Output the (X, Y) coordinate of the center of the cell containing the given text.  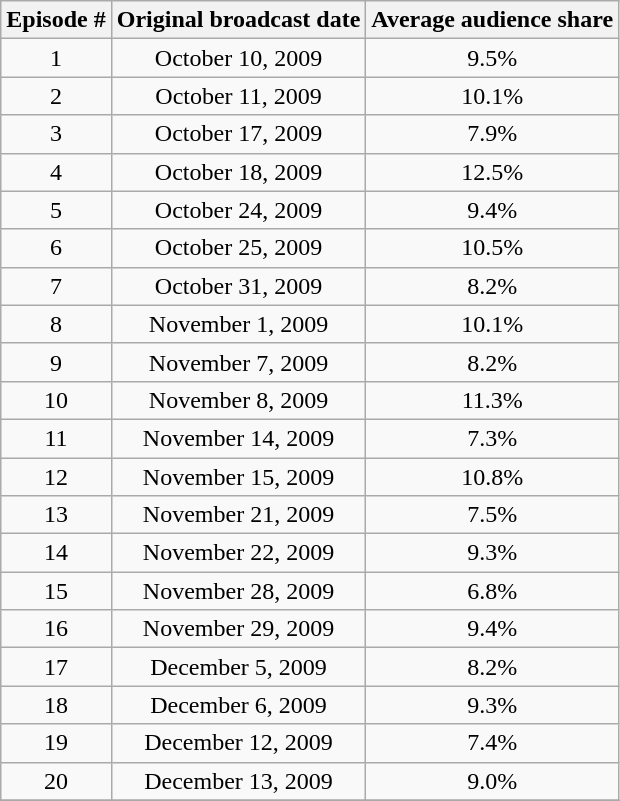
7.4% (492, 743)
16 (56, 629)
October 17, 2009 (238, 134)
8 (56, 324)
9 (56, 362)
Average audience share (492, 20)
December 5, 2009 (238, 667)
November 28, 2009 (238, 591)
4 (56, 172)
19 (56, 743)
December 13, 2009 (238, 781)
December 12, 2009 (238, 743)
October 11, 2009 (238, 96)
October 18, 2009 (238, 172)
3 (56, 134)
Original broadcast date (238, 20)
November 7, 2009 (238, 362)
November 15, 2009 (238, 477)
November 29, 2009 (238, 629)
October 10, 2009 (238, 58)
13 (56, 515)
12 (56, 477)
10.5% (492, 248)
November 21, 2009 (238, 515)
14 (56, 553)
October 25, 2009 (238, 248)
7.9% (492, 134)
December 6, 2009 (238, 705)
7.3% (492, 438)
2 (56, 96)
18 (56, 705)
7 (56, 286)
1 (56, 58)
6.8% (492, 591)
November 22, 2009 (238, 553)
November 8, 2009 (238, 400)
11 (56, 438)
5 (56, 210)
November 1, 2009 (238, 324)
November 14, 2009 (238, 438)
October 31, 2009 (238, 286)
9.0% (492, 781)
Episode # (56, 20)
10 (56, 400)
11.3% (492, 400)
20 (56, 781)
10.8% (492, 477)
9.5% (492, 58)
17 (56, 667)
15 (56, 591)
October 24, 2009 (238, 210)
7.5% (492, 515)
6 (56, 248)
12.5% (492, 172)
